Output the (x, y) coordinate of the center of the cell containing the given text.  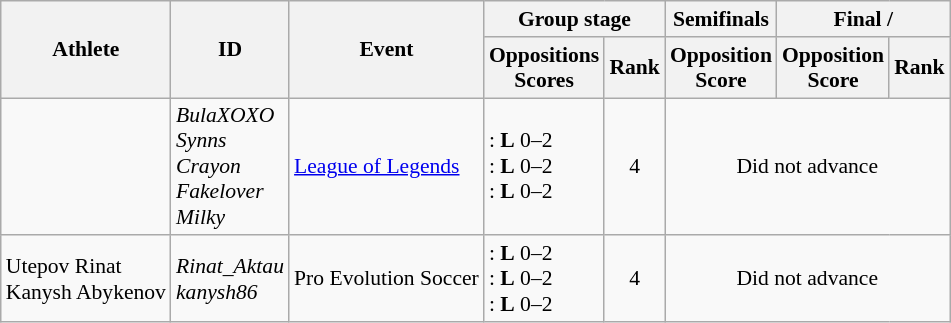
Group stage (574, 19)
OppositionsScores (544, 68)
Semifinals (721, 19)
Final / (864, 19)
Athlete (86, 50)
Rinat_Aktaukanysh86 (230, 280)
ID (230, 50)
Utepov RinatKanysh Abykenov (86, 280)
Event (386, 50)
League of Legends (386, 167)
Pro Evolution Soccer (386, 280)
BulaXOXOSynnsCrayonFakeloverMilky (230, 167)
